For the text-containing cell, return its midpoint in [x, y] coordinate format. 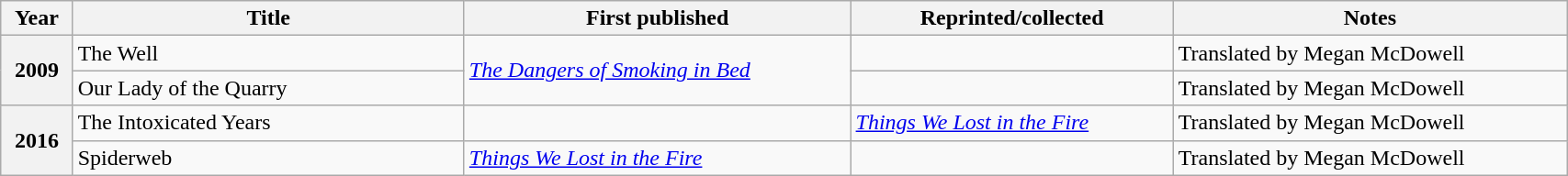
Our Lady of the Quarry [268, 88]
Spiderweb [268, 158]
The Well [268, 53]
The Intoxicated Years [268, 123]
Reprinted/collected [1012, 18]
Year [37, 18]
First published [658, 18]
The Dangers of Smoking in Bed [658, 71]
Notes [1370, 18]
2016 [37, 140]
Title [268, 18]
2009 [37, 71]
